Locate the cell with the specified text and output its (x, y) center coordinate. 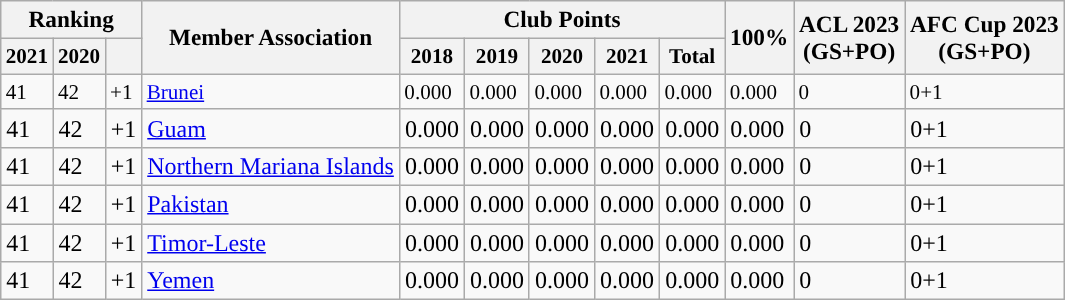
ACL 2023 (GS+PO) (850, 38)
Yemen (271, 281)
Northern Mariana Islands (271, 166)
Total (692, 56)
Timor-Leste (271, 243)
100% (760, 38)
2018 (432, 56)
Club Points (562, 20)
Ranking (72, 20)
2019 (496, 56)
Member Association (271, 38)
Guam (271, 128)
Brunei (271, 92)
Pakistan (271, 205)
AFC Cup 2023 (GS+PO) (984, 38)
